Extract the [x, y] coordinate from the center of the cell holding the provided text.  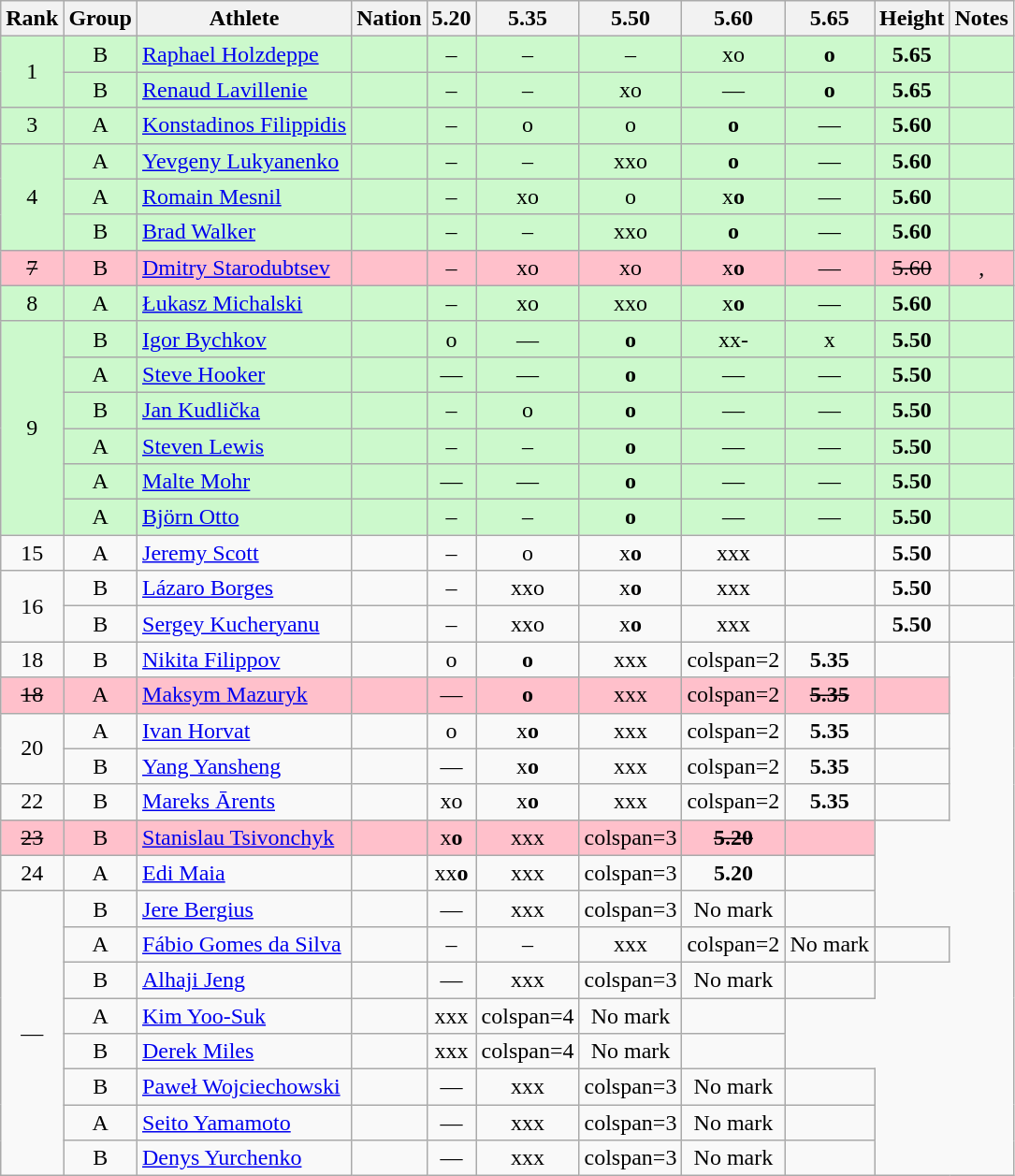
Malte Mohr [245, 482]
x [830, 339]
Group [101, 19]
Steven Lewis [245, 446]
Renaud Lavillenie [245, 90]
Maksym Mazuryk [245, 695]
Steve Hooker [245, 374]
, [981, 268]
Yang Yansheng [245, 766]
Fábio Gomes da Silva [245, 944]
Height [912, 19]
8 [32, 303]
4 [32, 196]
Athlete [245, 19]
xx- [733, 339]
Łukasz Michalski [245, 303]
Ivan Horvat [245, 731]
20 [32, 748]
Notes [981, 19]
Seito Yamamoto [245, 1123]
Derek Miles [245, 1052]
Rank [32, 19]
Jan Kudlička [245, 410]
Lázaro Borges [245, 588]
Alhaji Jeng [245, 980]
Sergey Kucheryanu [245, 624]
Denys Yurchenko [245, 1158]
Stanislau Tsivonchyk [245, 837]
Romain Mesnil [245, 196]
Jeremy Scott [245, 553]
Björn Otto [245, 517]
1 [32, 72]
Brad Walker [245, 232]
23 [32, 837]
16 [32, 606]
Jere Bergius [245, 908]
Dmitry Starodubtsev [245, 268]
3 [32, 125]
15 [32, 553]
Nikita Filippov [245, 660]
Kim Yoo-Suk [245, 1015]
Igor Bychkov [245, 339]
22 [32, 802]
9 [32, 428]
Konstadinos Filippidis [245, 125]
Edi Maia [245, 873]
Mareks Ārents [245, 802]
24 [32, 873]
7 [32, 268]
Raphael Holzdeppe [245, 54]
Paweł Wojciechowski [245, 1087]
Nation [389, 19]
Yevgeny Lukyanenko [245, 161]
